Locate the cell with the specified text and output its (x, y) center coordinate. 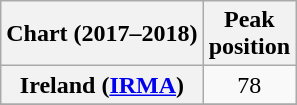
Peakposition (249, 34)
Ireland (IRMA) (102, 85)
Chart (2017–2018) (102, 34)
78 (249, 85)
